Return (X, Y) of the center of cell containing provided text 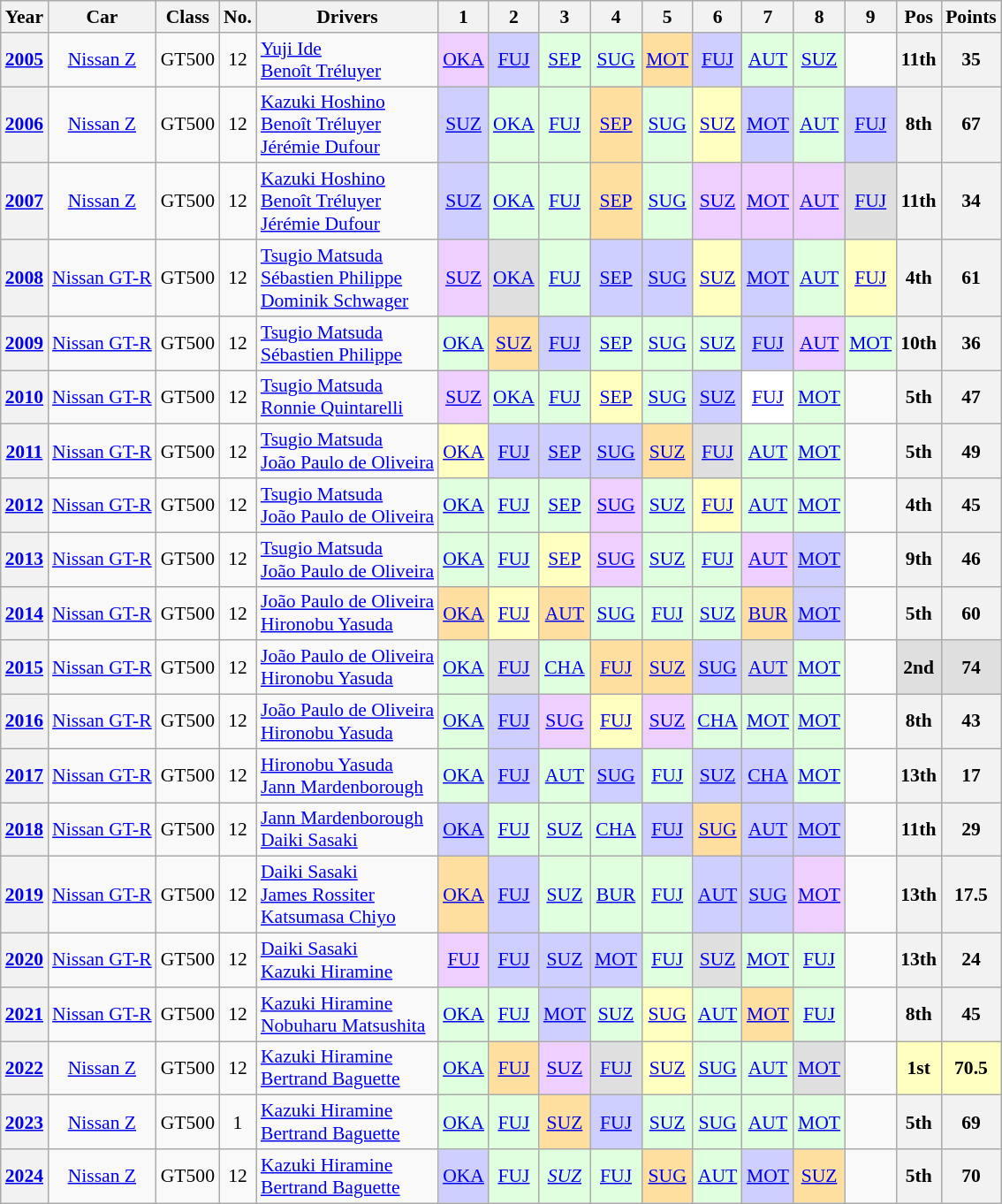
2011 (25, 451)
24 (971, 960)
70.5 (971, 1068)
2006 (25, 126)
67 (971, 126)
Pos (919, 17)
3 (565, 17)
36 (971, 343)
Tsugio Matsuda Sébastien Philippe Dominik Schwager (347, 278)
29 (971, 829)
2021 (25, 1015)
46 (971, 559)
2013 (25, 559)
Hironobu Yasuda Jann Mardenborough (347, 776)
2nd (919, 668)
Drivers (347, 17)
2005 (25, 60)
60 (971, 613)
4 (616, 17)
17.5 (971, 895)
8 (819, 17)
5 (667, 17)
70 (971, 1176)
69 (971, 1123)
2009 (25, 343)
35 (971, 60)
2010 (25, 398)
2007 (25, 202)
Yuji Ide Benoît Tréluyer (347, 60)
34 (971, 202)
Points (971, 17)
Tsugio Matsuda Sébastien Philippe (347, 343)
61 (971, 278)
74 (971, 668)
9 (870, 17)
1st (919, 1068)
10th (919, 343)
Daiki Sasaki James Rossiter Katsumasa Chiyo (347, 895)
2020 (25, 960)
47 (971, 398)
Kazuki Hiramine Nobuharu Matsushita (347, 1015)
Car (102, 17)
6 (717, 17)
2014 (25, 613)
9th (919, 559)
2019 (25, 895)
2023 (25, 1123)
2024 (25, 1176)
Year (25, 17)
7 (768, 17)
2 (514, 17)
49 (971, 451)
43 (971, 721)
2022 (25, 1068)
2018 (25, 829)
2017 (25, 776)
Daiki Sasaki Kazuki Hiramine (347, 960)
2012 (25, 506)
17 (971, 776)
2016 (25, 721)
Class (187, 17)
Jann Mardenborough Daiki Sasaki (347, 829)
Tsugio Matsuda Ronnie Quintarelli (347, 398)
2015 (25, 668)
2008 (25, 278)
No. (238, 17)
